Scan for the cell matching the given text and deliver its (X, Y) coordinate at center. 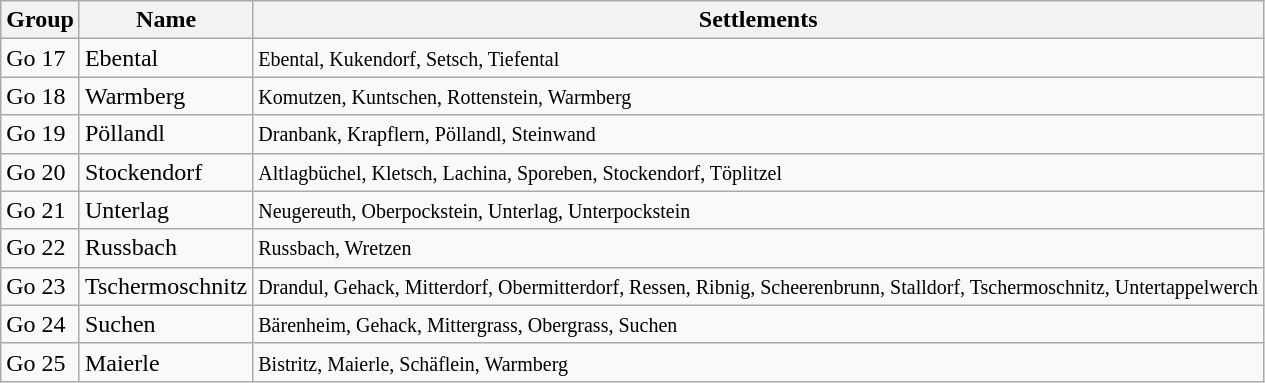
Bärenheim, Gehack, Mittergrass, Obergrass, Suchen (758, 324)
Go 19 (40, 134)
Go 24 (40, 324)
Stockendorf (166, 172)
Settlements (758, 20)
Name (166, 20)
Warmberg (166, 96)
Bistritz, Maierle, Schäflein, Warmberg (758, 362)
Russbach (166, 248)
Drandul, Gehack, Mitterdorf, Obermitterdorf, Ressen, Ribnig, Scheerenbrunn, Stalldorf, Tschermoschnitz, Untertappelwerch (758, 286)
Go 25 (40, 362)
Maierle (166, 362)
Ebental (166, 58)
Komutzen, Kuntschen, Rottenstein, Warmberg (758, 96)
Russbach, Wretzen (758, 248)
Neugereuth, Oberpockstein, Unterlag, Unterpockstein (758, 210)
Dranbank, Krapflern, Pöllandl, Steinwand (758, 134)
Altlagbüchel, Kletsch, Lachina, Sporeben, Stockendorf, Töplitzel (758, 172)
Go 23 (40, 286)
Group (40, 20)
Unterlag (166, 210)
Go 17 (40, 58)
Ebental, Kukendorf, Setsch, Tiefental (758, 58)
Go 22 (40, 248)
Suchen (166, 324)
Pöllandl (166, 134)
Tschermoschnitz (166, 286)
Go 21 (40, 210)
Go 18 (40, 96)
Go 20 (40, 172)
